Extract the [X, Y] coordinate from the center of the cell holding the provided text.  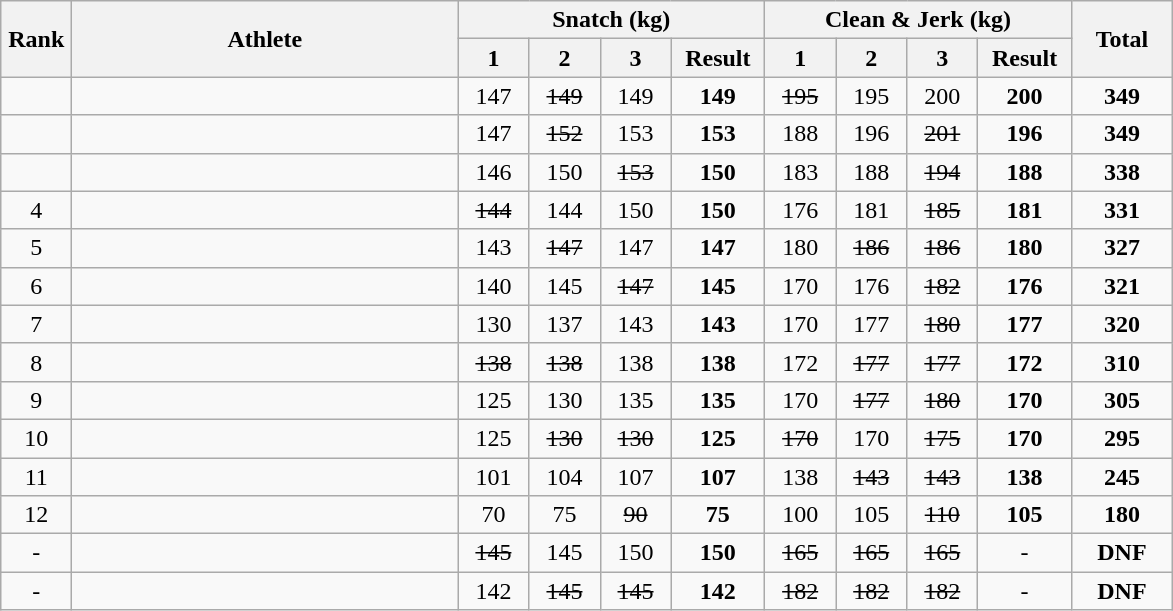
7 [36, 324]
320 [1122, 324]
245 [1122, 477]
90 [636, 515]
152 [564, 134]
104 [564, 477]
201 [942, 134]
5 [36, 248]
183 [800, 172]
10 [36, 438]
338 [1122, 172]
Snatch (kg) [612, 20]
321 [1122, 286]
137 [564, 324]
327 [1122, 248]
Athlete [265, 39]
101 [494, 477]
Clean & Jerk (kg) [918, 20]
6 [36, 286]
295 [1122, 438]
9 [36, 400]
146 [494, 172]
110 [942, 515]
194 [942, 172]
12 [36, 515]
310 [1122, 362]
305 [1122, 400]
11 [36, 477]
100 [800, 515]
140 [494, 286]
175 [942, 438]
Rank [36, 39]
Total [1122, 39]
70 [494, 515]
185 [942, 210]
331 [1122, 210]
4 [36, 210]
8 [36, 362]
